Find where the given text appears and provide that cell's center as [x, y] coordinate. 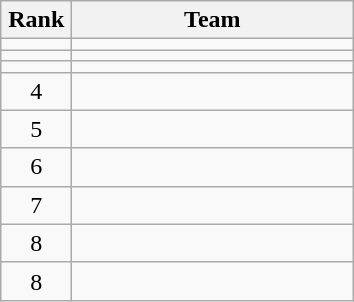
Team [212, 20]
7 [36, 205]
4 [36, 91]
Rank [36, 20]
5 [36, 129]
6 [36, 167]
